Provide the [X, Y] coordinate of the cell's center where the given text is located.  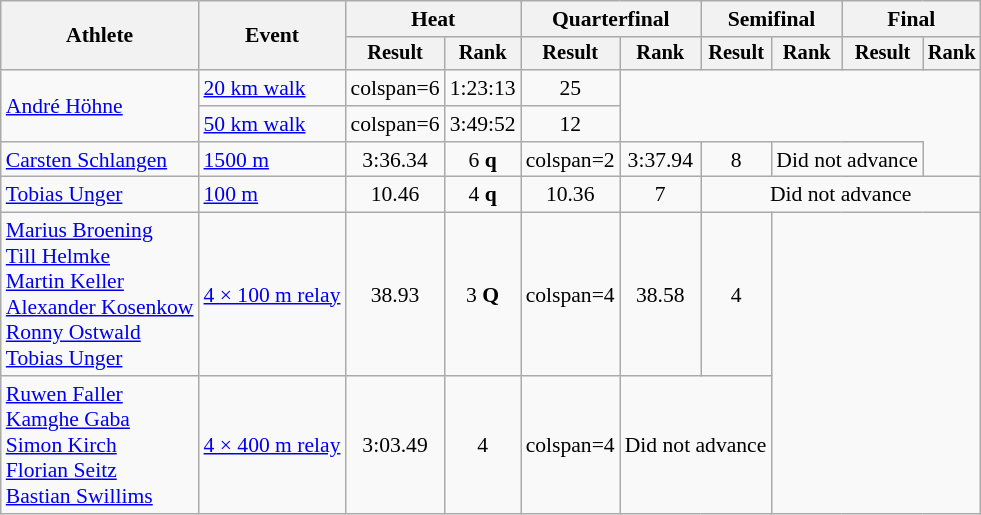
4 × 100 m relay [272, 294]
100 m [272, 195]
50 km walk [272, 124]
6 q [483, 160]
Ruwen FallerKamghe GabaSimon KirchFlorian SeitzBastian Swillims [100, 445]
Carsten Schlangen [100, 160]
12 [570, 124]
25 [570, 88]
1500 m [272, 160]
Athlete [100, 36]
38.58 [660, 294]
Tobias Unger [100, 195]
colspan=2 [570, 160]
Marius BroeningTill HelmkeMartin KellerAlexander KosenkowRonny OstwaldTobias Unger [100, 294]
4 q [483, 195]
8 [736, 160]
Quarterfinal [611, 19]
7 [660, 195]
10.46 [396, 195]
André Höhne [100, 106]
1:23:13 [483, 88]
Event [272, 36]
Final [911, 19]
3 Q [483, 294]
3:03.49 [396, 445]
10.36 [570, 195]
20 km walk [272, 88]
3:49:52 [483, 124]
Semifinal [772, 19]
3:36.34 [396, 160]
3:37.94 [660, 160]
Heat [434, 19]
4 × 400 m relay [272, 445]
38.93 [396, 294]
